Capture the cell that displays the provided text and extract its (X, Y) central coordinate. 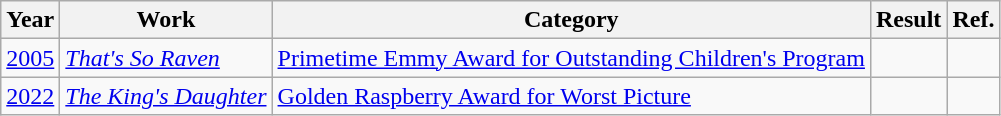
Golden Raspberry Award for Worst Picture (571, 96)
That's So Raven (166, 58)
Ref. (974, 20)
The King's Daughter (166, 96)
Category (571, 20)
2022 (30, 96)
Year (30, 20)
2005 (30, 58)
Work (166, 20)
Primetime Emmy Award for Outstanding Children's Program (571, 58)
Result (908, 20)
